Extract the (X, Y) coordinate from the center of the cell holding the provided text.  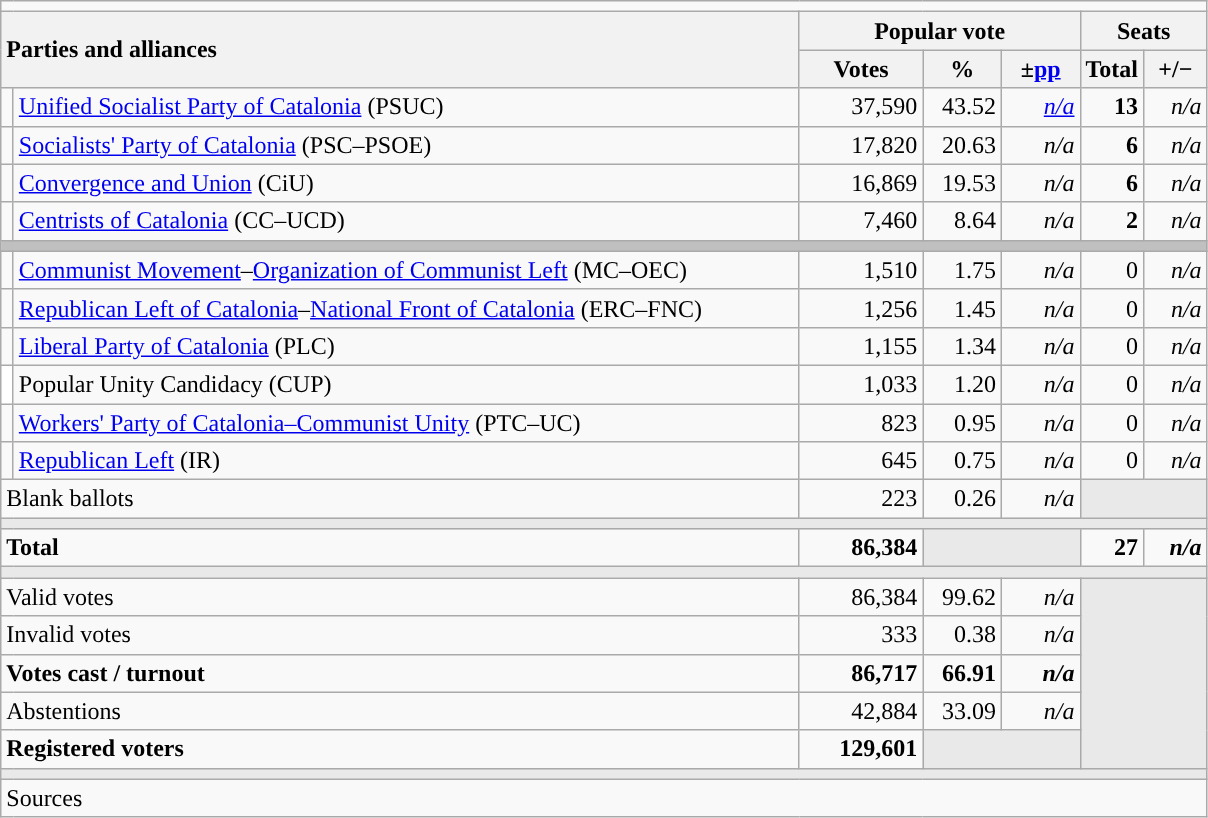
0.26 (962, 499)
13 (1112, 107)
2 (1112, 221)
42,884 (861, 711)
±pp (1040, 69)
Workers' Party of Catalonia–Communist Unity (PTC–UC) (406, 423)
Republican Left (IR) (406, 461)
333 (861, 635)
Votes cast / turnout (400, 673)
99.62 (962, 597)
33.09 (962, 711)
17,820 (861, 145)
Votes (861, 69)
37,590 (861, 107)
% (962, 69)
86,717 (861, 673)
Centrists of Catalonia (CC–UCD) (406, 221)
Sources (604, 798)
Communist Movement–Organization of Communist Left (MC–OEC) (406, 270)
Parties and alliances (400, 50)
1.34 (962, 346)
Liberal Party of Catalonia (PLC) (406, 346)
823 (861, 423)
1,510 (861, 270)
8.64 (962, 221)
1.45 (962, 308)
Popular Unity Candidacy (CUP) (406, 384)
Popular vote (940, 31)
0.95 (962, 423)
Registered voters (400, 749)
Invalid votes (400, 635)
1,155 (861, 346)
Abstentions (400, 711)
27 (1112, 548)
1.20 (962, 384)
1,033 (861, 384)
19.53 (962, 183)
20.63 (962, 145)
1,256 (861, 308)
Valid votes (400, 597)
7,460 (861, 221)
66.91 (962, 673)
0.38 (962, 635)
Unified Socialist Party of Catalonia (PSUC) (406, 107)
Socialists' Party of Catalonia (PSC–PSOE) (406, 145)
Seats (1144, 31)
16,869 (861, 183)
+/− (1176, 69)
Blank ballots (400, 499)
Republican Left of Catalonia–National Front of Catalonia (ERC–FNC) (406, 308)
129,601 (861, 749)
0.75 (962, 461)
Convergence and Union (CiU) (406, 183)
223 (861, 499)
645 (861, 461)
1.75 (962, 270)
43.52 (962, 107)
